For the text-containing cell, return its midpoint in (x, y) coordinate format. 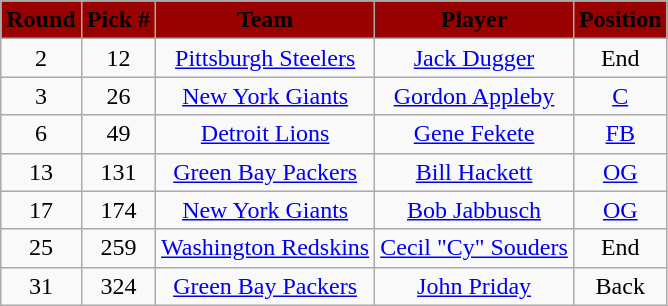
FB (620, 134)
Bob Jabbusch (474, 210)
26 (118, 96)
Jack Dugger (474, 58)
Washington Redskins (266, 248)
Gordon Appleby (474, 96)
Player (474, 20)
Round (41, 20)
12 (118, 58)
2 (41, 58)
Detroit Lions (266, 134)
13 (41, 172)
17 (41, 210)
Pittsburgh Steelers (266, 58)
131 (118, 172)
Team (266, 20)
6 (41, 134)
Back (620, 286)
25 (41, 248)
Pick # (118, 20)
31 (41, 286)
174 (118, 210)
324 (118, 286)
49 (118, 134)
Cecil "Cy" Souders (474, 248)
Bill Hackett (474, 172)
C (620, 96)
Position (620, 20)
259 (118, 248)
John Priday (474, 286)
Gene Fekete (474, 134)
3 (41, 96)
